Search for the cell housing the specified text and yield its [X, Y] center coordinate. 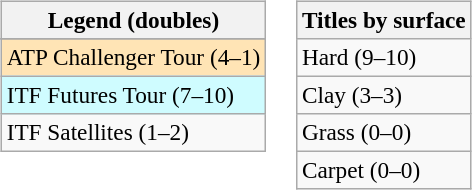
Legend (doubles) [133, 20]
ITF Futures Tour (7–10) [133, 95]
Grass (0–0) [384, 133]
Hard (9–10) [384, 57]
Titles by surface [384, 20]
ITF Satellites (1–2) [133, 133]
ATP Challenger Tour (4–1) [133, 57]
Carpet (0–0) [384, 171]
Clay (3–3) [384, 95]
